Provide the (X, Y) coordinate of the cell's center where the given text is located.  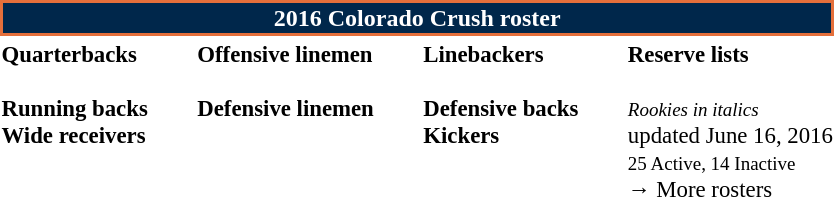
2016 Colorado Crush roster (417, 18)
